Return the (X, Y) coordinate for the center point of the cell that contains the specified text.  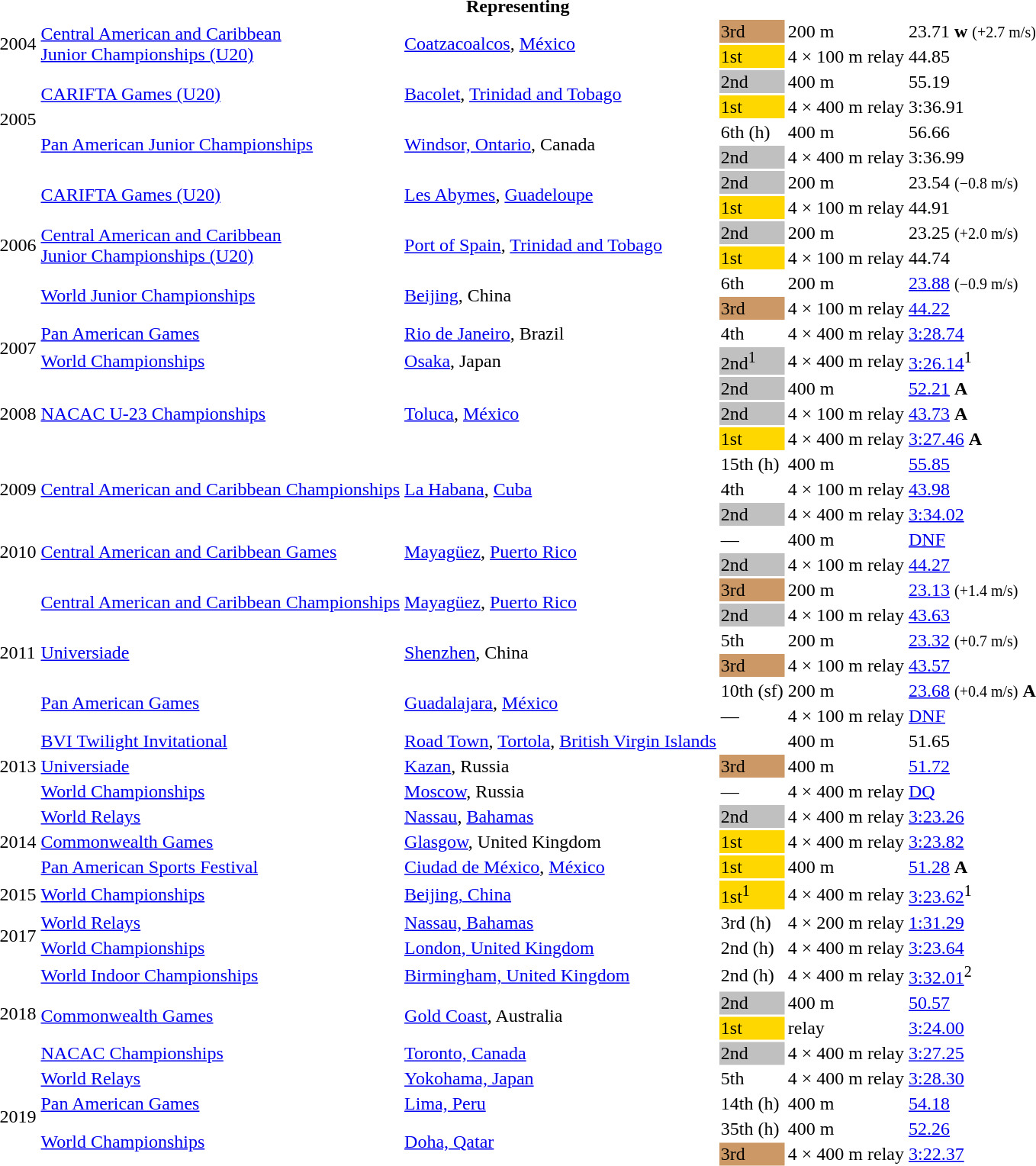
Pan American Junior Championships (220, 145)
4 × 200 m relay (845, 923)
3rd (h) (752, 923)
Port of Spain, Trinidad and Tobago (561, 246)
Rio de Janeiro, Brazil (561, 333)
Toluca, México (561, 414)
6th (752, 283)
World Junior Championships (220, 296)
Windsor, Ontario, Canada (561, 145)
La Habana, Cuba (561, 489)
Moscow, Russia (561, 791)
6th (h) (752, 132)
Guadalajara, México (561, 704)
Bacolet, Trinidad and Tobago (561, 95)
Yokohama, Japan (561, 1078)
NACAC U-23 Championships (220, 414)
Glasgow, United Kingdom (561, 842)
World Indoor Championships (220, 975)
Gold Coast, Australia (561, 1015)
Ciudad de México, México (561, 867)
Pan American Sports Festival (220, 867)
Shenzhen, China (561, 653)
Les Abymes, Guadeloupe (561, 195)
14th (h) (752, 1103)
1st1 (752, 894)
Osaka, Japan (561, 361)
10th (sf) (752, 691)
35th (h) (752, 1129)
BVI Twilight Invitational (220, 741)
Toronto, Canada (561, 1053)
Coatzacoalcos, México (561, 44)
2nd1 (752, 361)
Kazan, Russia (561, 766)
15th (h) (752, 464)
relay (845, 1028)
Doha, Qatar (561, 1142)
Road Town, Tortola, British Virgin Islands (561, 741)
Central American and Caribbean Games (220, 552)
NACAC Championships (220, 1053)
London, United Kingdom (561, 948)
Lima, Peru (561, 1103)
Birmingham, United Kingdom (561, 975)
